Return (x, y) of the center of cell containing provided text 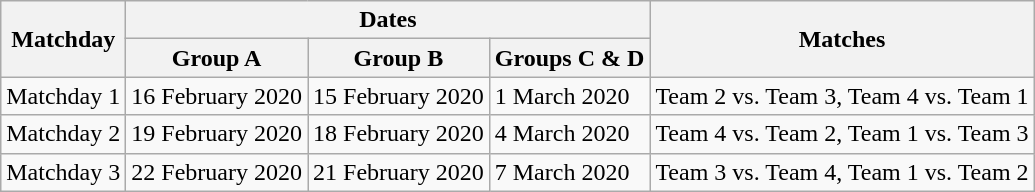
4 March 2020 (570, 134)
22 February 2020 (217, 172)
Team 4 vs. Team 2, Team 1 vs. Team 3 (842, 134)
Group A (217, 58)
Group B (399, 58)
Team 2 vs. Team 3, Team 4 vs. Team 1 (842, 96)
Matchday (64, 39)
Matchday 1 (64, 96)
Matches (842, 39)
1 March 2020 (570, 96)
7 March 2020 (570, 172)
Matchday 2 (64, 134)
15 February 2020 (399, 96)
21 February 2020 (399, 172)
19 February 2020 (217, 134)
18 February 2020 (399, 134)
Matchday 3 (64, 172)
16 February 2020 (217, 96)
Team 3 vs. Team 4, Team 1 vs. Team 2 (842, 172)
Dates (388, 20)
Groups C & D (570, 58)
